Scan for the cell matching the given text and deliver its [x, y] coordinate at center. 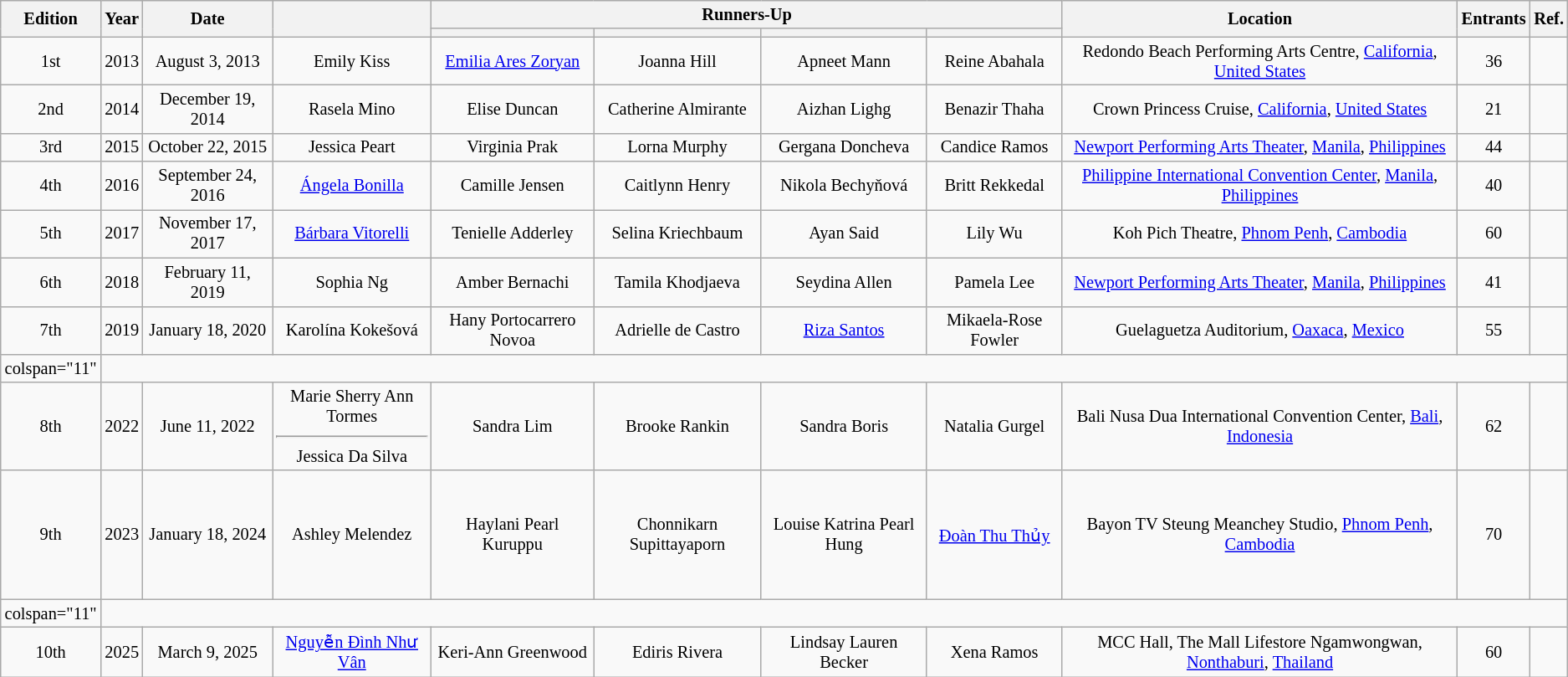
Adrielle de Castro [677, 331]
Keri-Ann Greenwood [513, 651]
7th [51, 331]
November 17, 2017 [207, 233]
Nikola Bechyňová [844, 186]
55 [1494, 331]
Candice Ramos [994, 147]
5th [51, 233]
Jessica Peart [352, 147]
2014 [121, 109]
2025 [121, 651]
Natalia Gurgel [994, 427]
Emilia Ares Zoryan [513, 61]
6th [51, 282]
Catherine Almirante [677, 109]
Caitlynn Henry [677, 186]
October 22, 2015 [207, 147]
Philippine International Convention Center, Manila, Philippines [1259, 186]
Virginia Prak [513, 147]
Tenielle Adderley [513, 233]
Đoàn Thu Thủy [994, 535]
2019 [121, 331]
August 3, 2013 [207, 61]
February 11, 2019 [207, 282]
Bárbara Vitorelli [352, 233]
2018 [121, 282]
Gergana Doncheva [844, 147]
MCC Hall, The Mall Lifestore Ngamwongwan, Nonthaburi, Thailand [1259, 651]
Sandra Lim [513, 427]
4th [51, 186]
September 24, 2016 [207, 186]
70 [1494, 535]
January 18, 2024 [207, 535]
Nguyễn Đình Như Vân [352, 651]
Brooke Rankin [677, 427]
Ediris Rivera [677, 651]
Ayan Said [844, 233]
Benazir Thaha [994, 109]
2nd [51, 109]
62 [1494, 427]
Selina Kriechbaum [677, 233]
Ángela Bonilla [352, 186]
Koh Pich Theatre, Phnom Penh, Cambodia [1259, 233]
10th [51, 651]
9th [51, 535]
Mikaela-Rose Fowler [994, 331]
Xena Ramos [994, 651]
41 [1494, 282]
Ref. [1549, 18]
2023 [121, 535]
40 [1494, 186]
Riza Santos [844, 331]
December 19, 2014 [207, 109]
2015 [121, 147]
March 9, 2025 [207, 651]
44 [1494, 147]
Date [207, 18]
Ashley Melendez [352, 535]
Location [1259, 18]
21 [1494, 109]
Reine Abahala [994, 61]
Karolína Kokešová [352, 331]
Crown Princess Cruise, California, United States [1259, 109]
Emily Kiss [352, 61]
Entrants [1494, 18]
Louise Katrina Pearl Hung [844, 535]
Sandra Boris [844, 427]
Redondo Beach Performing Arts Centre, California, United States [1259, 61]
Bayon TV Steung Meanchey Studio, Phnom Penh, Cambodia [1259, 535]
Marie Sherry Ann TormesJessica Da Silva [352, 427]
Camille Jensen [513, 186]
Amber Bernachi [513, 282]
Rasela Mino [352, 109]
Tamila Khodjaeva [677, 282]
Lily Wu [994, 233]
Seydina Allen [844, 282]
Britt Rekkedal [994, 186]
2016 [121, 186]
1st [51, 61]
Elise Duncan [513, 109]
Bali Nusa Dua International Convention Center, Bali, Indonesia [1259, 427]
Apneet Mann [844, 61]
8th [51, 427]
Sophia Ng [352, 282]
Guelaguetza Auditorium, Oaxaca, Mexico [1259, 331]
Hany Portocarrero Novoa [513, 331]
Year [121, 18]
Lorna Murphy [677, 147]
Chonnikarn Supittayaporn [677, 535]
2022 [121, 427]
36 [1494, 61]
Lindsay Lauren Becker [844, 651]
Edition [51, 18]
January 18, 2020 [207, 331]
Haylani Pearl Kuruppu [513, 535]
Aizhan Lighg [844, 109]
3rd [51, 147]
Joanna Hill [677, 61]
2013 [121, 61]
Runners-Up [747, 14]
2017 [121, 233]
Pamela Lee [994, 282]
June 11, 2022 [207, 427]
